Scan for the cell matching the given text and deliver its (x, y) coordinate at center. 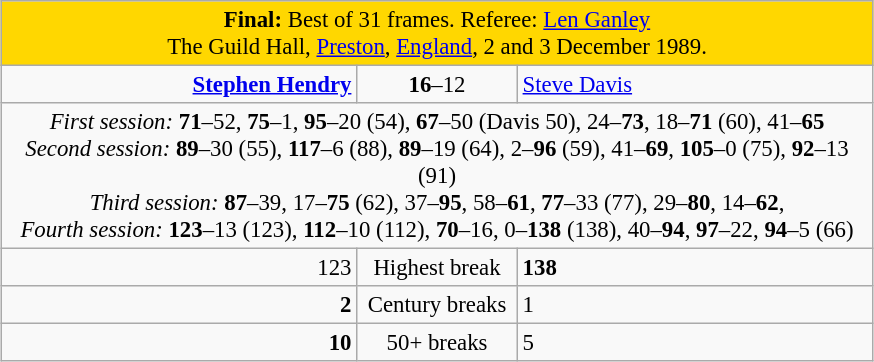
16–12 (438, 85)
50+ breaks (438, 343)
Final: Best of 31 frames. Referee: Len GanleyThe Guild Hall, Preston, England, 2 and 3 December 1989. (437, 34)
10 (179, 343)
1 (695, 305)
Century breaks (438, 305)
2 (179, 305)
5 (695, 343)
138 (695, 268)
Stephen Hendry (179, 85)
Highest break (438, 268)
123 (179, 268)
Steve Davis (695, 85)
